Scan for the cell matching the given text and deliver its (X, Y) coordinate at center. 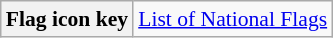
List of National Flags (232, 19)
Flag icon key (67, 19)
